Locate the cell with the specified text and output its [x, y] center coordinate. 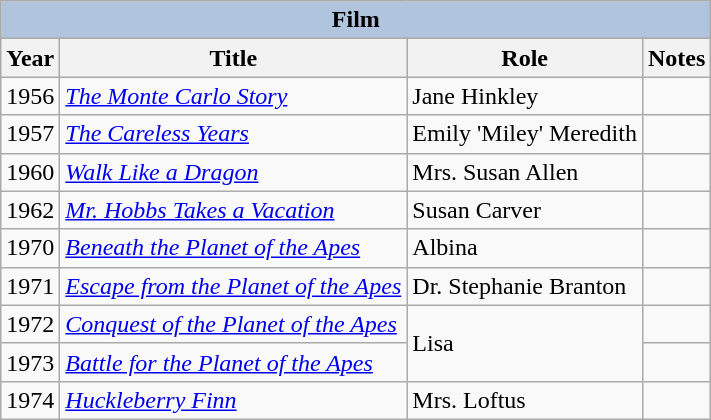
Beneath the Planet of the Apes [234, 248]
1973 [30, 362]
1957 [30, 134]
1974 [30, 400]
Film [356, 20]
1956 [30, 96]
1971 [30, 286]
Notes [676, 58]
Mr. Hobbs Takes a Vacation [234, 210]
Walk Like a Dragon [234, 172]
Year [30, 58]
1960 [30, 172]
1970 [30, 248]
Conquest of the Planet of the Apes [234, 324]
The Monte Carlo Story [234, 96]
1962 [30, 210]
Mrs. Susan Allen [525, 172]
Battle for the Planet of the Apes [234, 362]
The Careless Years [234, 134]
Role [525, 58]
1972 [30, 324]
Title [234, 58]
Albina [525, 248]
Jane Hinkley [525, 96]
Emily 'Miley' Meredith [525, 134]
Huckleberry Finn [234, 400]
Dr. Stephanie Branton [525, 286]
Escape from the Planet of the Apes [234, 286]
Mrs. Loftus [525, 400]
Susan Carver [525, 210]
Lisa [525, 343]
